From the cell containing the given text, extract its center point as [X, Y] coordinate. 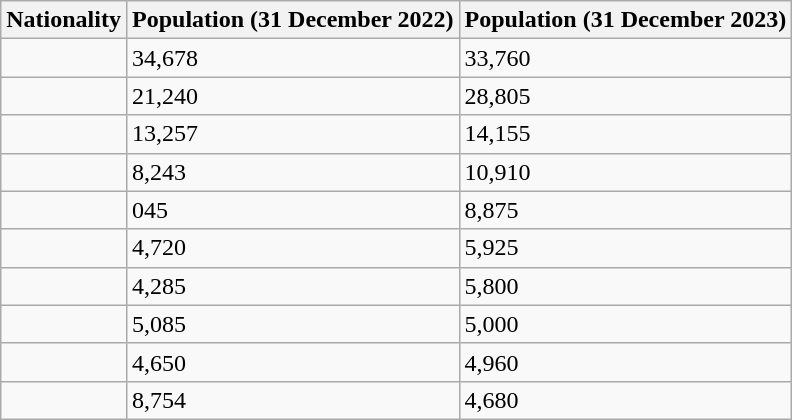
14,155 [626, 134]
5,800 [626, 286]
4,720 [292, 248]
33,760 [626, 58]
Population (31 December 2022) [292, 20]
4,650 [292, 362]
28,805 [626, 96]
5,925 [626, 248]
21,240 [292, 96]
Nationality [64, 20]
4,680 [626, 400]
Population (31 December 2023) [626, 20]
4,285 [292, 286]
045 [292, 210]
10,910 [626, 172]
4,960 [626, 362]
13,257 [292, 134]
8,243 [292, 172]
34,678 [292, 58]
8,875 [626, 210]
5,000 [626, 324]
5,085 [292, 324]
8,754 [292, 400]
